For the text-containing cell, return its midpoint in (x, y) coordinate format. 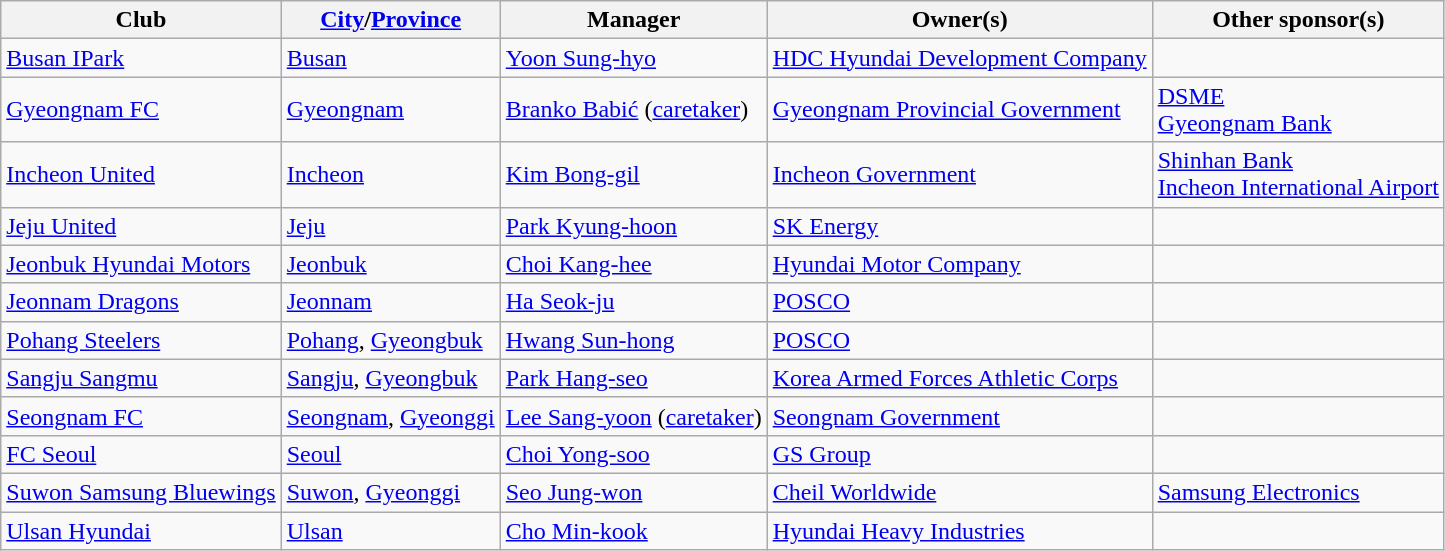
City/Province (390, 20)
Hyundai Heavy Industries (960, 531)
Kim Bong-gil (634, 174)
SK Energy (960, 226)
Busan (390, 58)
Samsung Electronics (1298, 492)
Gyeongnam (390, 110)
Lee Sang-yoon (caretaker) (634, 416)
Choi Yong-soo (634, 454)
Gyeongnam FC (141, 110)
Club (141, 20)
Hwang Sun-hong (634, 340)
Ulsan (390, 531)
Sangju Sangmu (141, 378)
Suwon, Gyeonggi (390, 492)
Seongnam, Gyeonggi (390, 416)
Korea Armed Forces Athletic Corps (960, 378)
HDC Hyundai Development Company (960, 58)
Choi Kang-hee (634, 264)
Incheon Government (960, 174)
Busan IPark (141, 58)
Seongnam FC (141, 416)
GS Group (960, 454)
Other sponsor(s) (1298, 20)
Jeju (390, 226)
Ulsan Hyundai (141, 531)
Park Kyung-hoon (634, 226)
Branko Babić (caretaker) (634, 110)
Cheil Worldwide (960, 492)
Suwon Samsung Bluewings (141, 492)
Gyeongnam Provincial Government (960, 110)
Yoon Sung-hyo (634, 58)
Hyundai Motor Company (960, 264)
Jeonnam Dragons (141, 302)
Manager (634, 20)
Pohang Steelers (141, 340)
Jeonnam (390, 302)
Seo Jung-won (634, 492)
Owner(s) (960, 20)
Cho Min-kook (634, 531)
Seoul (390, 454)
Park Hang-seo (634, 378)
DSMEGyeongnam Bank (1298, 110)
Incheon (390, 174)
FC Seoul (141, 454)
Jeju United (141, 226)
Jeonbuk Hyundai Motors (141, 264)
Ha Seok-ju (634, 302)
Jeonbuk (390, 264)
Shinhan BankIncheon International Airport (1298, 174)
Sangju, Gyeongbuk (390, 378)
Seongnam Government (960, 416)
Pohang, Gyeongbuk (390, 340)
Incheon United (141, 174)
